Identify which cell holds the provided text, then report its [X, Y] central coordinate. 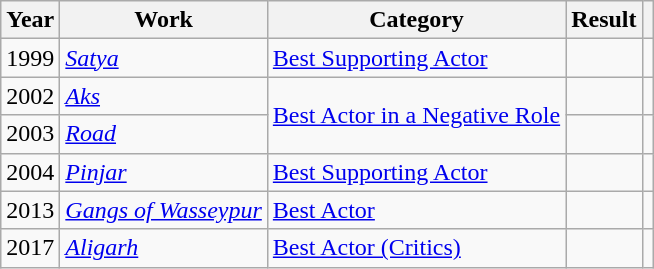
Result⁣ [604, 20]
Road⁣ [164, 134]
1999 [30, 58]
Year⁣ [30, 20]
Best Actor (Critics)⁣ [416, 248]
Best Actor in a Negative Role⁣ [416, 115]
Satya⁣ [164, 58]
Aligarh⁣ [164, 248]
Pinjar⁣ [164, 172]
2017⁣ [30, 248]
2013⁣ [30, 210]
Category⁣ [416, 20]
2003⁣ [30, 134]
2004 [30, 172]
Work⁣ [164, 20]
Best Actor⁣ [416, 210]
2002⁣ [30, 96]
Gangs of Wasseypur⁣ [164, 210]
Aks⁣ [164, 96]
